Find where the given text appears and provide that cell's center as [X, Y] coordinate. 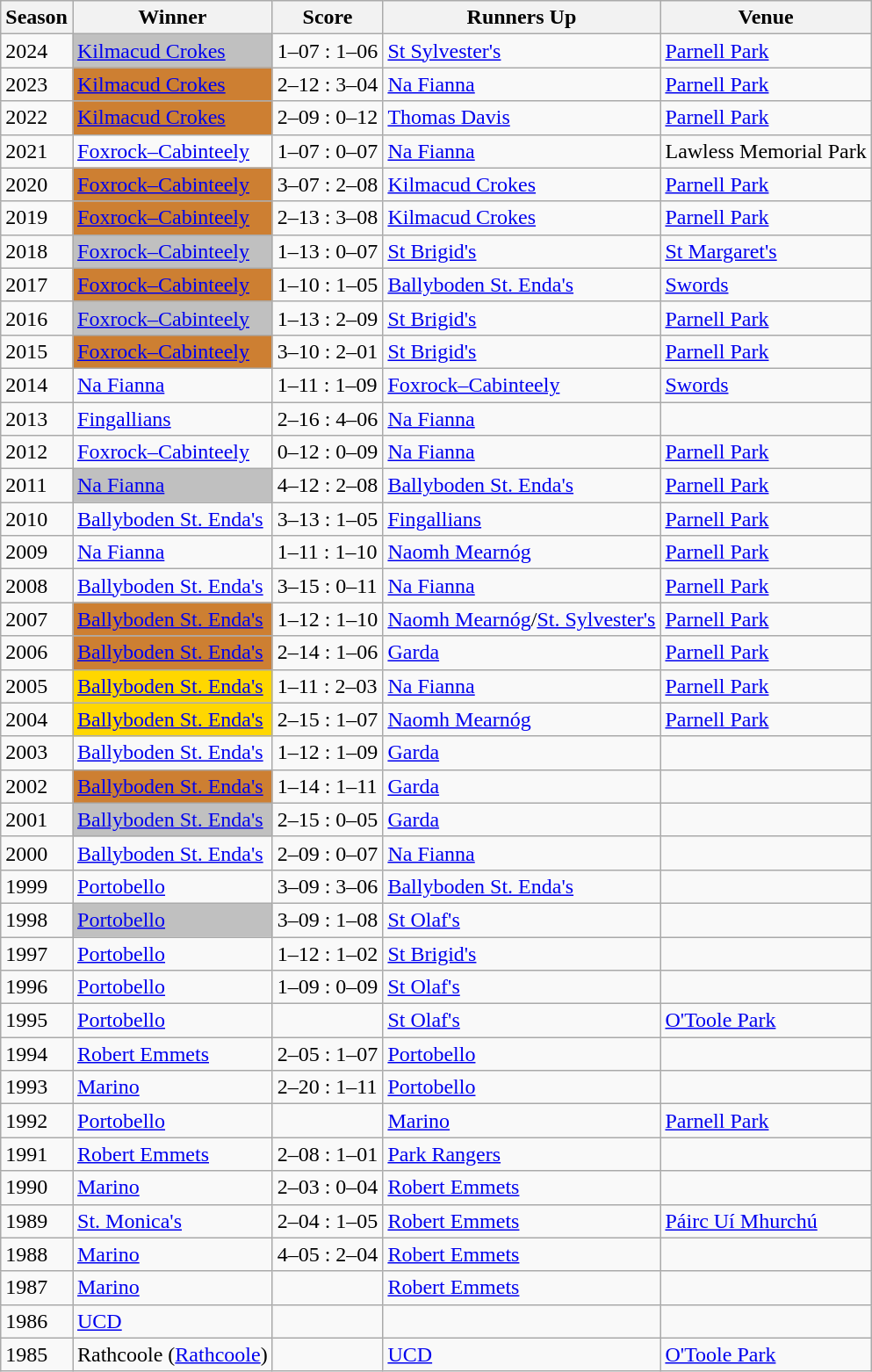
3–09 : 3–06 [328, 886]
Naomh Mearnóg/St. Sylvester's [522, 619]
2013 [37, 419]
Season [37, 18]
2020 [37, 184]
2024 [37, 51]
1–10 : 1–05 [328, 285]
Park Rangers [522, 1154]
2003 [37, 753]
1–13 : 2–09 [328, 318]
2006 [37, 653]
2–09 : 0–12 [328, 118]
3–13 : 1–05 [328, 519]
2022 [37, 118]
2–13 : 3–08 [328, 218]
St Margaret's [766, 251]
1–12 : 1–09 [328, 753]
Rathcoole (Rathcoole) [172, 1354]
Score [328, 18]
2005 [37, 686]
2–09 : 0–07 [328, 853]
1–11 : 1–09 [328, 385]
1–11 : 1–10 [328, 552]
2021 [37, 151]
2016 [37, 318]
3–10 : 2–01 [328, 351]
2–15 : 0–05 [328, 820]
1996 [37, 987]
2007 [37, 619]
1986 [37, 1321]
2010 [37, 519]
2014 [37, 385]
1–09 : 0–09 [328, 987]
1991 [37, 1154]
1–07 : 0–07 [328, 151]
2–20 : 1–11 [328, 1087]
2–03 : 0–04 [328, 1188]
1985 [37, 1354]
2017 [37, 285]
4–12 : 2–08 [328, 486]
1987 [37, 1288]
2015 [37, 351]
Runners Up [522, 18]
3–09 : 1–08 [328, 920]
2–15 : 1–07 [328, 719]
1992 [37, 1121]
2008 [37, 586]
1–11 : 2–03 [328, 686]
1999 [37, 886]
1993 [37, 1087]
1–12 : 1–02 [328, 953]
1995 [37, 1021]
2001 [37, 820]
2–16 : 4–06 [328, 419]
1988 [37, 1254]
St. Monica's [172, 1221]
2–05 : 1–07 [328, 1054]
2019 [37, 218]
Lawless Memorial Park [766, 151]
1989 [37, 1221]
1994 [37, 1054]
2004 [37, 719]
Venue [766, 18]
1–07 : 1–06 [328, 51]
Winner [172, 18]
2–08 : 1–01 [328, 1154]
2023 [37, 84]
4–05 : 2–04 [328, 1254]
3–07 : 2–08 [328, 184]
Páirc Uí Mhurchú [766, 1221]
2002 [37, 786]
2–12 : 3–04 [328, 84]
3–15 : 0–11 [328, 586]
2–14 : 1–06 [328, 653]
2011 [37, 486]
0–12 : 0–09 [328, 452]
1–13 : 0–07 [328, 251]
1998 [37, 920]
2–04 : 1–05 [328, 1221]
St Sylvester's [522, 51]
2009 [37, 552]
2018 [37, 251]
2012 [37, 452]
1997 [37, 953]
2000 [37, 853]
Thomas Davis [522, 118]
1990 [37, 1188]
1–14 : 1–11 [328, 786]
1–12 : 1–10 [328, 619]
